Pinpoint the cell where the given text exists, returning its (X, Y) midpoint coordinate. 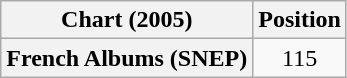
Position (300, 20)
115 (300, 58)
French Albums (SNEP) (127, 58)
Chart (2005) (127, 20)
